For the text-containing cell, return its midpoint in (X, Y) coordinate format. 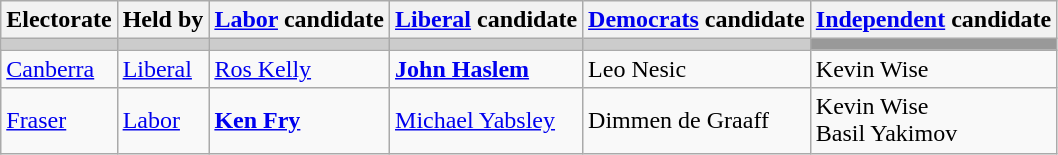
Held by (163, 20)
Democrats candidate (697, 20)
John Haslem (486, 69)
Electorate (59, 20)
Michael Yabsley (486, 120)
Kevin Wise (933, 69)
Liberal candidate (486, 20)
Labor (163, 120)
Canberra (59, 69)
Fraser (59, 120)
Dimmen de Graaff (697, 120)
Labor candidate (300, 20)
Ros Kelly (300, 69)
Liberal (163, 69)
Independent candidate (933, 20)
Leo Nesic (697, 69)
Ken Fry (300, 120)
Kevin WiseBasil Yakimov (933, 120)
